Scan for the cell matching the given text and deliver its [X, Y] coordinate at center. 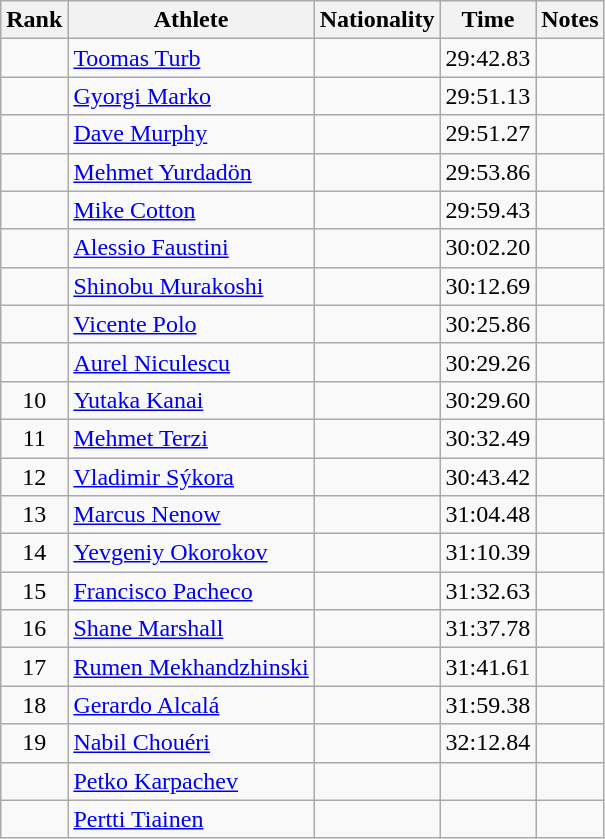
15 [34, 591]
29:59.43 [488, 210]
16 [34, 629]
10 [34, 400]
Shane Marshall [191, 629]
29:51.27 [488, 134]
Marcus Nenow [191, 515]
Notes [570, 20]
Yutaka Kanai [191, 400]
19 [34, 743]
Dave Murphy [191, 134]
Toomas Turb [191, 58]
Alessio Faustini [191, 248]
Vicente Polo [191, 324]
18 [34, 705]
Vladimir Sýkora [191, 477]
30:02.20 [488, 248]
Athlete [191, 20]
31:10.39 [488, 553]
Time [488, 20]
Nabil Chouéri [191, 743]
29:53.86 [488, 172]
31:32.63 [488, 591]
Mehmet Yurdadön [191, 172]
30:32.49 [488, 438]
30:25.86 [488, 324]
Gerardo Alcalá [191, 705]
30:12.69 [488, 286]
Gyorgi Marko [191, 96]
29:42.83 [488, 58]
14 [34, 553]
Yevgeniy Okorokov [191, 553]
Mike Cotton [191, 210]
Rumen Mekhandzhinski [191, 667]
30:43.42 [488, 477]
Rank [34, 20]
Nationality [377, 20]
12 [34, 477]
13 [34, 515]
31:41.61 [488, 667]
31:37.78 [488, 629]
Mehmet Terzi [191, 438]
Shinobu Murakoshi [191, 286]
31:59.38 [488, 705]
Pertti Tiainen [191, 819]
32:12.84 [488, 743]
Francisco Pacheco [191, 591]
11 [34, 438]
31:04.48 [488, 515]
30:29.26 [488, 362]
29:51.13 [488, 96]
30:29.60 [488, 400]
Aurel Niculescu [191, 362]
Petko Karpachev [191, 781]
17 [34, 667]
